Return the [x, y] coordinate for the center point of the cell that contains the specified text.  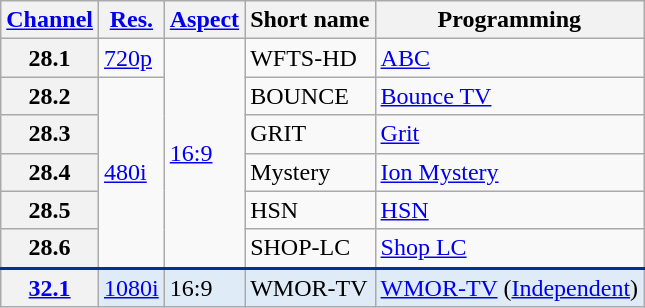
Res. [132, 20]
Bounce TV [510, 96]
Shop LC [510, 248]
32.1 [50, 288]
28.5 [50, 210]
28.3 [50, 134]
GRIT [310, 134]
1080i [132, 288]
720p [132, 58]
28.2 [50, 96]
Grit [510, 134]
Aspect [204, 20]
Ion Mystery [510, 172]
BOUNCE [310, 96]
Short name [310, 20]
ABC [510, 58]
WMOR-TV (Independent) [510, 288]
Programming [510, 20]
SHOP-LC [310, 248]
28.1 [50, 58]
Mystery [310, 172]
28.6 [50, 248]
WMOR-TV [310, 288]
WFTS-HD [310, 58]
Channel [50, 20]
28.4 [50, 172]
480i [132, 172]
